Find where the given text appears and provide that cell's center as [X, Y] coordinate. 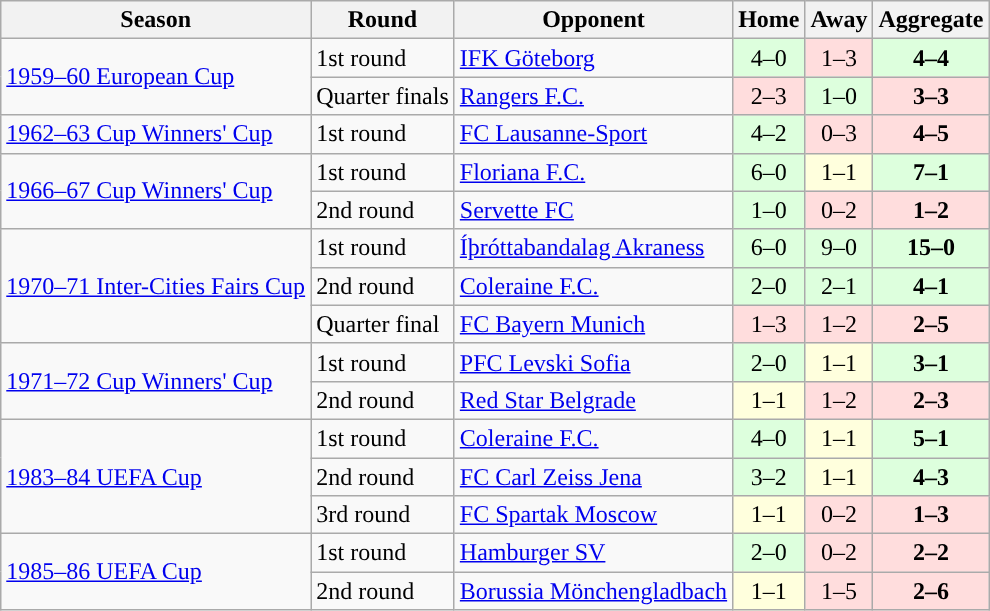
2–2 [931, 553]
1962–63 Cup Winners' Cup [156, 134]
Rangers F.C. [593, 96]
9–0 [839, 248]
IFK Göteborg [593, 58]
15–0 [931, 248]
4–2 [769, 134]
3–2 [769, 477]
FC Spartak Moscow [593, 515]
3rd round [383, 515]
1983–84 UEFA Cup [156, 476]
2–1 [839, 286]
Season [156, 20]
1971–72 Cup Winners' Cup [156, 381]
3–3 [931, 96]
4–1 [931, 286]
Servette FC [593, 210]
1970–71 Inter-Cities Fairs Cup [156, 286]
Red Star Belgrade [593, 400]
PFC Levski Sofia [593, 362]
Quarter final [383, 324]
FC Bayern Munich [593, 324]
Aggregate [931, 20]
Íþróttabandalag Akraness [593, 248]
1–5 [839, 591]
2–6 [931, 591]
2–5 [931, 324]
4–5 [931, 134]
3–1 [931, 362]
Round [383, 20]
Opponent [593, 20]
Away [839, 20]
Quarter finals [383, 96]
1966–67 Cup Winners' Cup [156, 191]
1985–86 UEFA Cup [156, 572]
Home [769, 20]
7–1 [931, 172]
FC Lausanne-Sport [593, 134]
4–4 [931, 58]
5–1 [931, 438]
Borussia Mönchengladbach [593, 591]
Floriana F.C. [593, 172]
FC Carl Zeiss Jena [593, 477]
1959–60 European Cup [156, 77]
4–3 [931, 477]
0–3 [839, 134]
Hamburger SV [593, 553]
